For the text-containing cell, return its midpoint in (x, y) coordinate format. 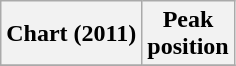
Chart (2011) (72, 34)
Peakposition (188, 34)
